Determine the (X, Y) coordinate at the center of the cell enclosing the given text.  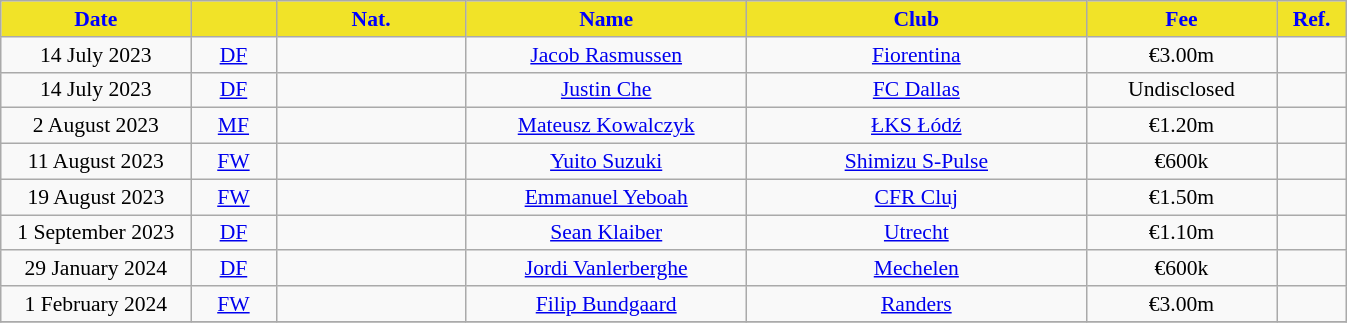
Utrecht (916, 233)
1 September 2023 (96, 233)
Undisclosed (1181, 90)
Mechelen (916, 269)
Randers (916, 304)
ŁKS Łódź (916, 126)
€1.10m (1181, 233)
Fee (1181, 19)
Club (916, 19)
Sean Klaiber (606, 233)
MF (234, 126)
Jordi Vanlerberghe (606, 269)
Emmanuel Yeboah (606, 197)
Name (606, 19)
Ref. (1311, 19)
€1.20m (1181, 126)
29 January 2024 (96, 269)
Justin Che (606, 90)
Date (96, 19)
Fiorentina (916, 55)
1 February 2024 (96, 304)
Shimizu S-Pulse (916, 162)
Jacob Rasmussen (606, 55)
Filip Bundgaard (606, 304)
2 August 2023 (96, 126)
Yuito Suzuki (606, 162)
Mateusz Kowalczyk (606, 126)
11 August 2023 (96, 162)
FC Dallas (916, 90)
Nat. (371, 19)
19 August 2023 (96, 197)
CFR Cluj (916, 197)
€1.50m (1181, 197)
